Find where the given text appears and provide that cell's center as [X, Y] coordinate. 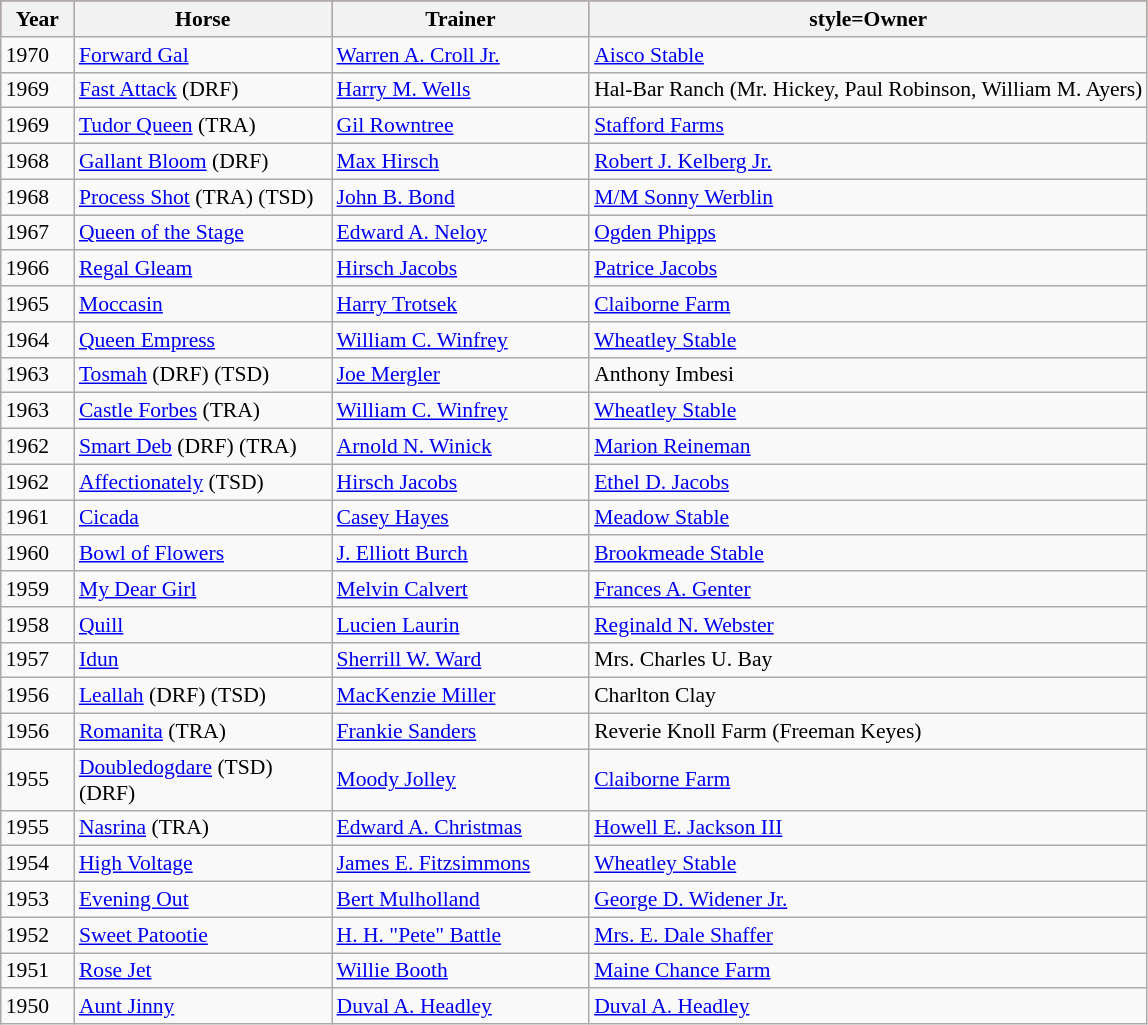
Doubledogdare (TSD) (DRF) [203, 780]
Hal-Bar Ranch (Mr. Hickey, Paul Robinson, William M. Ayers) [868, 90]
Castle Forbes (TRA) [203, 411]
1964 [38, 340]
1970 [38, 55]
My Dear Girl [203, 589]
Max Hirsch [461, 162]
Frances A. Genter [868, 589]
Fast Attack (DRF) [203, 90]
MacKenzie Miller [461, 696]
Affectionately (TSD) [203, 482]
Ethel D. Jacobs [868, 482]
Bert Mulholland [461, 900]
Mrs. E. Dale Shaffer [868, 935]
Howell E. Jackson III [868, 828]
Stafford Farms [868, 126]
Trainer [461, 19]
Bowl of Flowers [203, 554]
Sherrill W. Ward [461, 660]
Ogden Phipps [868, 233]
Charlton Clay [868, 696]
Leallah (DRF) (TSD) [203, 696]
Aisco Stable [868, 55]
Romanita (TRA) [203, 732]
Meadow Stable [868, 518]
Harry M. Wells [461, 90]
1954 [38, 864]
Arnold N. Winick [461, 447]
Idun [203, 660]
1951 [38, 971]
1960 [38, 554]
Robert J. Kelberg Jr. [868, 162]
1958 [38, 625]
M/M Sonny Werblin [868, 197]
Moody Jolley [461, 780]
Quill [203, 625]
Gallant Bloom (DRF) [203, 162]
Brookmeade Stable [868, 554]
Willie Booth [461, 971]
Queen of the Stage [203, 233]
James E. Fitzsimmons [461, 864]
Rose Jet [203, 971]
Warren A. Croll Jr. [461, 55]
Joe Mergler [461, 375]
Sweet Patootie [203, 935]
Process Shot (TRA) (TSD) [203, 197]
Horse [203, 19]
1953 [38, 900]
Marion Reineman [868, 447]
Year [38, 19]
Evening Out [203, 900]
Smart Deb (DRF) (TRA) [203, 447]
High Voltage [203, 864]
George D. Widener Jr. [868, 900]
Lucien Laurin [461, 625]
Patrice Jacobs [868, 269]
Melvin Calvert [461, 589]
1950 [38, 1007]
Frankie Sanders [461, 732]
Aunt Jinny [203, 1007]
style=Owner [868, 19]
1959 [38, 589]
Nasrina (TRA) [203, 828]
1952 [38, 935]
J. Elliott Burch [461, 554]
Forward Gal [203, 55]
Anthony Imbesi [868, 375]
Queen Empress [203, 340]
Tudor Queen (TRA) [203, 126]
1957 [38, 660]
Reverie Knoll Farm (Freeman Keyes) [868, 732]
Mrs. Charles U. Bay [868, 660]
Harry Trotsek [461, 304]
Maine Chance Farm [868, 971]
Reginald N. Webster [868, 625]
H. H. "Pete" Battle [461, 935]
Tosmah (DRF) (TSD) [203, 375]
1961 [38, 518]
Regal Gleam [203, 269]
Moccasin [203, 304]
1967 [38, 233]
Casey Hayes [461, 518]
Gil Rowntree [461, 126]
1965 [38, 304]
Cicada [203, 518]
Edward A. Neloy [461, 233]
Edward A. Christmas [461, 828]
John B. Bond [461, 197]
1966 [38, 269]
